Extract the (x, y) coordinate from the center of the cell holding the provided text.  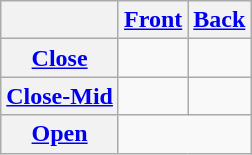
Close-Mid (60, 96)
Open (60, 134)
Front (152, 20)
Close (60, 58)
Back (220, 20)
